For the text-containing cell, return its midpoint in [X, Y] coordinate format. 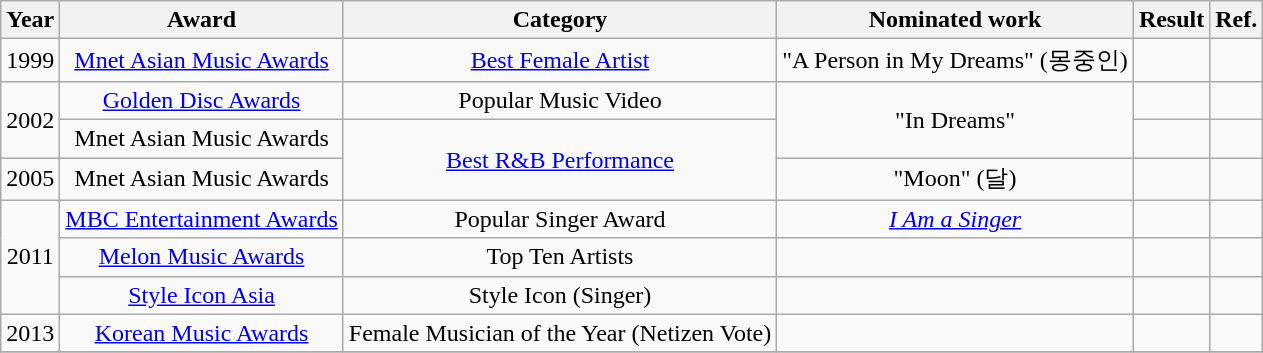
Golden Disc Awards [202, 100]
Melon Music Awards [202, 257]
Result [1171, 20]
"A Person in My Dreams" (몽중인) [956, 60]
Korean Music Awards [202, 333]
Style Icon (Singer) [560, 295]
"Moon" (달) [956, 180]
2002 [30, 119]
2011 [30, 257]
Female Musician of the Year (Netizen Vote) [560, 333]
Best R&B Performance [560, 160]
"In Dreams" [956, 119]
MBC Entertainment Awards [202, 219]
Year [30, 20]
Popular Music Video [560, 100]
Popular Singer Award [560, 219]
I Am a Singer [956, 219]
Style Icon Asia [202, 295]
1999 [30, 60]
2013 [30, 333]
Top Ten Artists [560, 257]
2005 [30, 180]
Best Female Artist [560, 60]
Nominated work [956, 20]
Category [560, 20]
Ref. [1236, 20]
Award [202, 20]
